For the text-containing cell, return its midpoint in [x, y] coordinate format. 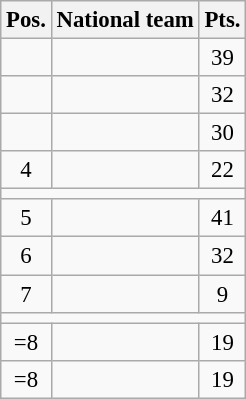
4 [26, 170]
Pts. [222, 20]
22 [222, 170]
9 [222, 294]
39 [222, 58]
National team [125, 20]
6 [26, 256]
30 [222, 133]
5 [26, 219]
Pos. [26, 20]
7 [26, 294]
41 [222, 219]
